Detect which cell encompasses the target text, then output its (x, y) center coordinate. 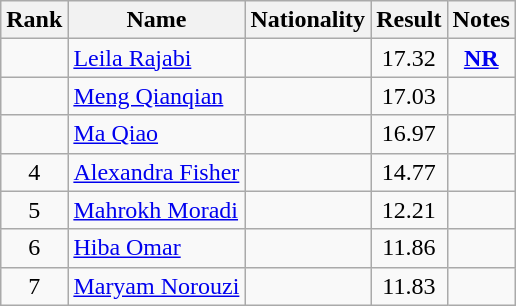
17.03 (409, 96)
4 (34, 172)
Leila Rajabi (156, 58)
Meng Qianqian (156, 96)
NR (481, 58)
16.97 (409, 134)
Mahrokh Moradi (156, 210)
6 (34, 248)
Hiba Omar (156, 248)
Rank (34, 20)
17.32 (409, 58)
7 (34, 286)
11.86 (409, 248)
Result (409, 20)
Ma Qiao (156, 134)
Name (156, 20)
12.21 (409, 210)
11.83 (409, 286)
Nationality (308, 20)
Maryam Norouzi (156, 286)
Notes (481, 20)
14.77 (409, 172)
5 (34, 210)
Alexandra Fisher (156, 172)
